Determine the (x, y) coordinate at the center of the cell enclosing the given text.  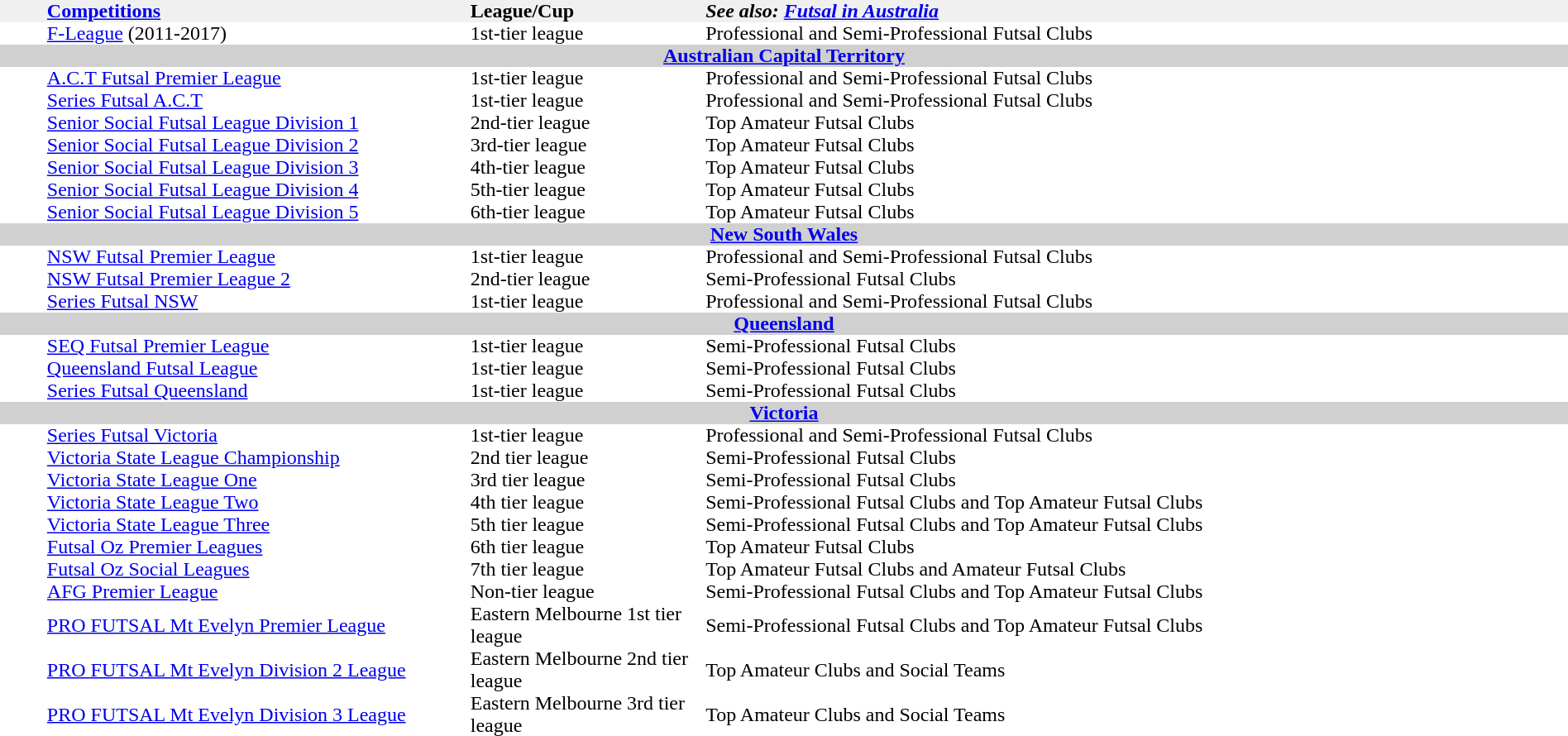
PRO FUTSAL Mt Evelyn Division 2 League (259, 670)
Eastern Melbourne 1st tier league (588, 625)
Series Futsal A.C.T (259, 101)
Victoria (784, 413)
Non-tier league (588, 592)
SEQ Futsal Premier League (259, 346)
Australian Capital Territory (784, 56)
NSW Futsal Premier League 2 (259, 280)
Futsal Oz Social Leagues (259, 569)
Series Futsal NSW (259, 301)
Senior Social Futsal League Division 2 (259, 146)
See also: Futsal in Australia (1136, 12)
Victoria State League Two (259, 503)
6th tier league (588, 547)
Queensland (784, 324)
3rd-tier league (588, 146)
F-League (2011-2017) (259, 33)
7th tier league (588, 569)
Queensland Futsal League (259, 369)
Series Futsal Victoria (259, 435)
Victoria State League Three (259, 524)
Eastern Melbourne 2nd tier league (588, 670)
Senior Social Futsal League Division 1 (259, 122)
5th tier league (588, 524)
Competitions (259, 12)
AFG Premier League (259, 592)
3rd tier league (588, 480)
Senior Social Futsal League Division 3 (259, 167)
Top Amateur Clubs and Social Teams (1136, 670)
Futsal Oz Premier Leagues (259, 547)
Senior Social Futsal League Division 5 (259, 212)
Series Futsal Queensland (259, 390)
New South Wales (784, 235)
Top Amateur Futsal Clubs and Amateur Futsal Clubs (1136, 569)
Victoria State League Championship (259, 458)
6th-tier league (588, 212)
4th-tier league (588, 167)
2nd tier league (588, 458)
4th tier league (588, 503)
PRO FUTSAL Mt Evelyn Premier League (259, 625)
Victoria State League One (259, 480)
5th-tier league (588, 190)
League/Cup (588, 12)
Senior Social Futsal League Division 4 (259, 190)
A.C.T Futsal Premier League (259, 78)
NSW Futsal Premier League (259, 256)
